For the text-containing cell, return its midpoint in (X, Y) coordinate format. 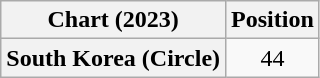
South Korea (Circle) (114, 58)
44 (273, 58)
Chart (2023) (114, 20)
Position (273, 20)
